Find where the given text appears and provide that cell's center as (x, y) coordinate. 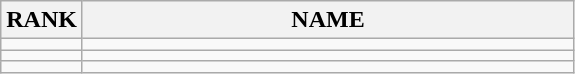
RANK (42, 20)
NAME (328, 20)
